Extract the [x, y] coordinate from the center of the cell holding the provided text.  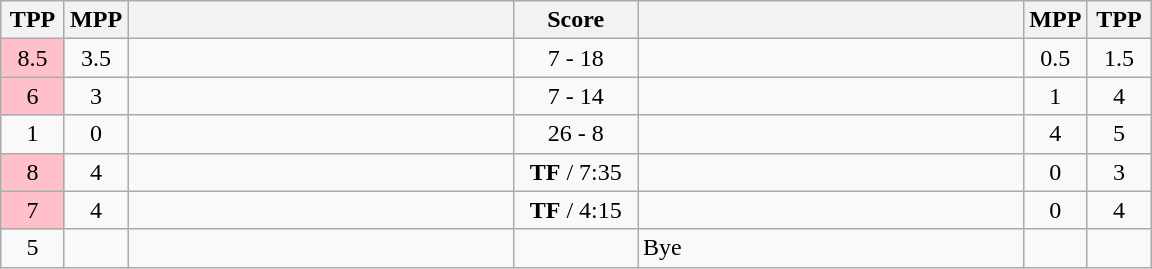
26 - 8 [576, 134]
7 - 18 [576, 58]
7 [33, 210]
TF / 4:15 [576, 210]
0.5 [1056, 58]
Score [576, 20]
6 [33, 96]
8 [33, 172]
TF / 7:35 [576, 172]
Bye [831, 248]
7 - 14 [576, 96]
8.5 [33, 58]
1.5 [1119, 58]
3.5 [96, 58]
